Capture the cell that displays the provided text and extract its (x, y) central coordinate. 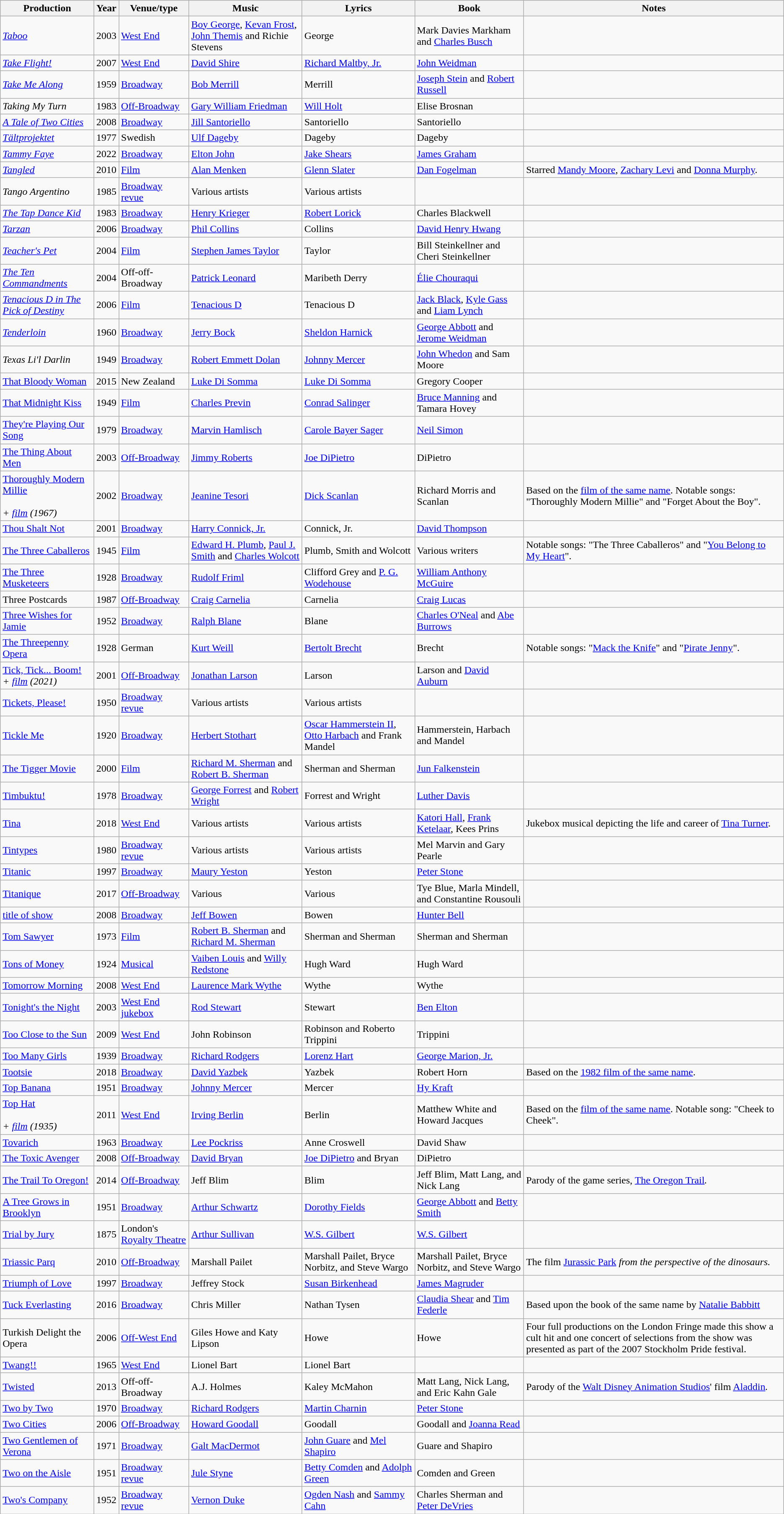
Robinson and Roberto Trippini (358, 1034)
Triumph of Love (47, 1283)
Herbert Stothart (245, 736)
Vernon Duke (245, 1501)
Blim (358, 1180)
Vaiben Louis and Willy Redstone (245, 964)
title of show (47, 915)
Glenn Slater (358, 170)
John Robinson (245, 1034)
Betty Comden and Adolph Green (358, 1473)
1987 (106, 599)
Venue/type (154, 8)
A Tale of Two Cities (47, 122)
Carnelia (358, 599)
David Thompson (469, 529)
Taboo (47, 36)
George Marion, Jr. (469, 1056)
Matthew White and Howard Jacques (469, 1115)
Two by Two (47, 1408)
Élie Chouraqui (469, 278)
The Three Caballeros (47, 550)
Mercer (358, 1088)
George (358, 36)
Tye Blue, Marla Mindell, and Constantine Rousouli (469, 893)
Tomorrow Morning (47, 985)
Tickets, Please! (47, 703)
Ulf Dageby (245, 138)
Comden and Green (469, 1473)
Jake Shears (358, 154)
Anne Croswell (358, 1142)
Laurence Mark Wythe (245, 985)
Based on the film of the same name. Notable songs: "Thoroughly Modern Millie" and "Forget About the Boy". (654, 496)
Jimmy Roberts (245, 457)
Based on the film of the same name. Notable song: "Cheek to Cheek". (654, 1115)
1977 (106, 138)
A Tree Grows in Brooklyn (47, 1207)
Nathan Tysen (358, 1305)
Top Hat + film (1935) (47, 1115)
Hunter Bell (469, 915)
1985 (106, 191)
1978 (106, 796)
Berlin (358, 1115)
Boy George, Kevan Frost, John Themis and Richie Stevens (245, 36)
John Guare and Mel Shapiro (358, 1445)
A.J. Holmes (245, 1387)
Susan Birkenhead (358, 1283)
Stewart (358, 1007)
Timbuktu! (47, 796)
Jun Falkenstein (469, 768)
Maury Yeston (245, 872)
Bertolt Brecht (358, 648)
Charles Previn (245, 403)
Irving Berlin (245, 1115)
Jonathan Larson (245, 675)
Three Wishes for Jamie (47, 621)
Lee Pockriss (245, 1142)
The Three Musketeers (47, 577)
Elton John (245, 154)
Conrad Salinger (358, 403)
Two Gentlemen of Verona (47, 1445)
Gary William Friedman (245, 106)
Take Flight! (47, 63)
David Bryan (245, 1158)
1963 (106, 1142)
Richard Morris and Scanlan (469, 496)
Tuck Everlasting (47, 1305)
Trial by Jury (47, 1234)
Hammerstein, Harbach and Mandel (469, 736)
Ben Elton (469, 1007)
Based on the 1982 film of the same name. (654, 1072)
William Anthony McGuire (469, 577)
Sheldon Harnick (358, 333)
Two on the Aisle (47, 1473)
Kaley McMahon (358, 1387)
Goodall and Joanna Read (469, 1424)
Music (245, 8)
1971 (106, 1445)
Matt Lang, Nick Lang, and Eric Kahn Gale (469, 1387)
Gregory Cooper (469, 381)
Merrill (358, 85)
West End jukebox (154, 1007)
Yeston (358, 872)
Collins (358, 229)
2022 (106, 154)
The Thing About Men (47, 457)
Starred Mandy Moore, Zachary Levi and Donna Murphy. (654, 170)
Connick, Jr. (358, 529)
Marshall Pailet (245, 1262)
The film Jurassic Park from the perspective of the dinosaurs. (654, 1262)
Robert Emmett Dolan (245, 359)
1945 (106, 550)
Notes (654, 8)
James Magruder (469, 1283)
That Bloody Woman (47, 381)
Tonight's the Night (47, 1007)
Tarzan (47, 229)
Taylor (358, 251)
Will Holt (358, 106)
Katori Hall, Frank Ketelaar, Kees Prins (469, 823)
London's Royalty Theatre (154, 1234)
Charles Blackwell (469, 213)
Tootsie (47, 1072)
Forrest and Wright (358, 796)
George Abbott and Betty Smith (469, 1207)
2000 (106, 768)
Jeff Bowen (245, 915)
David Shaw (469, 1142)
1959 (106, 85)
Jack Black, Kyle Gass and Liam Lynch (469, 305)
Two's Company (47, 1501)
The Toxic Avenger (47, 1158)
George Abbott and Jerome Weidman (469, 333)
Swedish (154, 138)
Clifford Grey and P. G. Wodehouse (358, 577)
Too Many Girls (47, 1056)
New Zealand (154, 381)
1960 (106, 333)
1979 (106, 430)
The Threepenny Opera (47, 648)
Ogden Nash and Sammy Cahn (358, 1501)
Alan Menken (245, 170)
Tons of Money (47, 964)
Tammy Faye (47, 154)
Guare and Shapiro (469, 1445)
Harry Connick, Jr. (245, 529)
Giles Howe and Katy Lipson (245, 1338)
Jukebox musical depicting the life and career of Tina Turner. (654, 823)
Titanique (47, 893)
Richard M. Sherman and Robert B. Sherman (245, 768)
The Ten Commandments (47, 278)
Musical (154, 964)
2014 (106, 1180)
Tenacious D in The Pick of Destiny (47, 305)
John Whedon and Sam Moore (469, 359)
Goodall (358, 1424)
Three Postcards (47, 599)
Tintypes (47, 850)
Tom Sawyer (47, 937)
Dick Scanlan (358, 496)
Galt MacDermot (245, 1445)
Lorenz Hart (358, 1056)
Take Me Along (47, 85)
Robert Lorick (358, 213)
The Tigger Movie (47, 768)
That Midnight Kiss (47, 403)
Oscar Hammerstein II, Otto Harbach and Frank Mandel (358, 736)
1920 (106, 736)
Notable songs: "The Three Caballeros" and "You Belong to My Heart". (654, 550)
1924 (106, 964)
2002 (106, 496)
Lyrics (358, 8)
Production (47, 8)
Titanic (47, 872)
Thou Shalt Not (47, 529)
Richard Maltby, Jr. (358, 63)
Jill Santoriello (245, 122)
2016 (106, 1305)
Turkish Delight the Opera (47, 1338)
Tältprojektet (47, 138)
Parody of the game series, The Oregon Trail. (654, 1180)
Jeffrey Stock (245, 1283)
2007 (106, 63)
German (154, 648)
Howard Goodall (245, 1424)
Too Close to the Sun (47, 1034)
Luther Davis (469, 796)
Various writers (469, 550)
Dan Fogelman (469, 170)
James Graham (469, 154)
Jeff Blim, Matt Lang, and Nick Lang (469, 1180)
David Henry Hwang (469, 229)
2013 (106, 1387)
Thoroughly Modern Millie + film (1967) (47, 496)
Blane (358, 621)
Tangled (47, 170)
Craig Lucas (469, 599)
1875 (106, 1234)
Arthur Schwartz (245, 1207)
Robert Horn (469, 1072)
Tickle Me (47, 736)
Two Cities (47, 1424)
Rod Stewart (245, 1007)
Year (106, 8)
Rudolf Friml (245, 577)
Charles Sherman and Peter DeVries (469, 1501)
Based upon the book of the same name by Natalie Babbitt (654, 1305)
David Yazbek (245, 1072)
Larson and David Auburn (469, 675)
Craig Carnelia (245, 599)
Tenderloin (47, 333)
Bob Merrill (245, 85)
Twisted (47, 1387)
George Forrest and Robert Wright (245, 796)
Bowen (358, 915)
They're Playing Our Song (47, 430)
Tick, Tick... Boom!+ film (2021) (47, 675)
David Shire (245, 63)
Henry Krieger (245, 213)
Jerry Bock (245, 333)
Patrick Leonard (245, 278)
Neil Simon (469, 430)
1980 (106, 850)
Tango Argentino (47, 191)
Teacher's Pet (47, 251)
2011 (106, 1115)
Marvin Hamlisch (245, 430)
Ralph Blane (245, 621)
Brecht (469, 648)
Robert B. Sherman and Richard M. Sherman (245, 937)
Stephen James Taylor (245, 251)
Edward H. Plumb, Paul J. Smith and Charles Wolcott (245, 550)
Tina (47, 823)
2017 (106, 893)
Trippini (469, 1034)
Carole Bayer Sager (358, 430)
Jeff Blim (245, 1180)
Mel Marvin and Gary Pearle (469, 850)
Plumb, Smith and Wolcott (358, 550)
Jeanine Tesori (245, 496)
Texas Li'l Darlin (47, 359)
Elise Brosnan (469, 106)
Phil Collins (245, 229)
Book (469, 8)
Claudia Shear and Tim Federle (469, 1305)
1965 (106, 1365)
Maribeth Derry (358, 278)
1950 (106, 703)
Triassic Parq (47, 1262)
Larson (358, 675)
Taking My Turn (47, 106)
Charles O'Neal and Abe Burrows (469, 621)
1973 (106, 937)
The Trail To Oregon! (47, 1180)
2015 (106, 381)
Chris Miller (245, 1305)
Arthur Sullivan (245, 1234)
Notable songs: "Mack the Knife" and "Pirate Jenny". (654, 648)
Joe DiPietro and Bryan (358, 1158)
John Weidman (469, 63)
Twang!! (47, 1365)
Mark Davies Markham and Charles Busch (469, 36)
Bill Steinkellner and Cheri Steinkellner (469, 251)
Joseph Stein and Robert Russell (469, 85)
Joe DiPietro (358, 457)
Off-West End (154, 1338)
Yazbek (358, 1072)
The Tap Dance Kid (47, 213)
Tovarich (47, 1142)
Dorothy Fields (358, 1207)
1970 (106, 1408)
1939 (106, 1056)
Kurt Weill (245, 648)
Martin Charnin (358, 1408)
Parody of the Walt Disney Animation Studios' film Aladdin. (654, 1387)
Top Banana (47, 1088)
Hy Kraft (469, 1088)
2009 (106, 1034)
Jule Styne (245, 1473)
Bruce Manning and Tamara Hovey (469, 403)
